Determine the [x, y] coordinate at the center of the cell enclosing the given text.  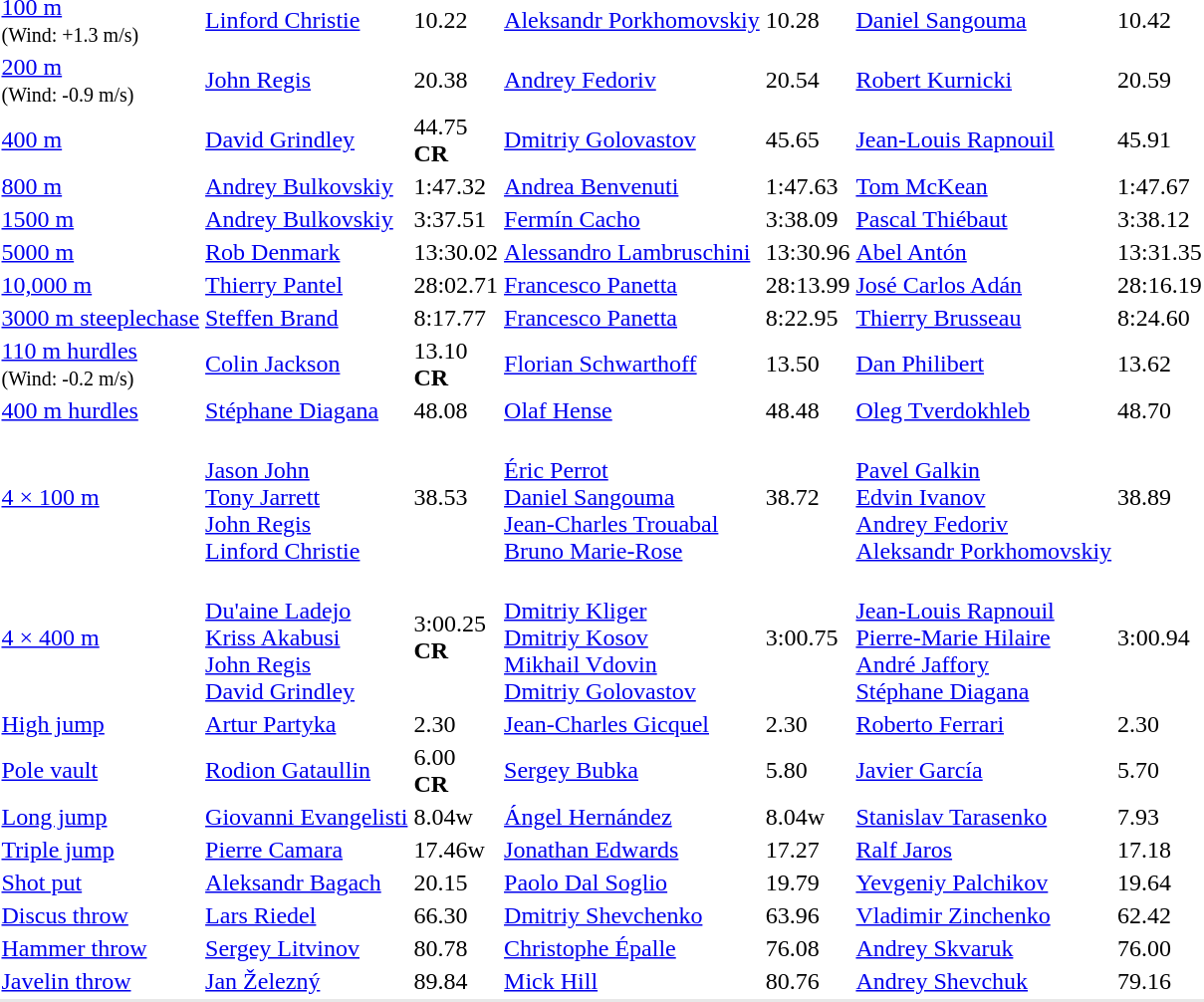
3:00.94 [1160, 637]
3:00.75 [808, 637]
400 m hurdles [101, 410]
45.65 [808, 139]
Sergey Bubka [632, 771]
8:17.77 [456, 318]
48.70 [1160, 410]
Jean-Charles Gicquel [632, 724]
48.08 [456, 410]
Triple jump [101, 850]
Jan Železný [307, 981]
45.91 [1160, 139]
Thierry Brusseau [984, 318]
Jason JohnTony JarrettJohn RegisLinford Christie [307, 497]
Robert Kurnicki [984, 80]
80.78 [456, 948]
10,000 m [101, 285]
28:02.71 [456, 285]
Dmitriy Shevchenko [632, 915]
Sergey Litvinov [307, 948]
79.16 [1160, 981]
80.76 [808, 981]
Abel Antón [984, 252]
1:47.63 [808, 186]
Thierry Pantel [307, 285]
Christophe Épalle [632, 948]
Dmitriy Golovastov [632, 139]
17.27 [808, 850]
Alessandro Lambruschini [632, 252]
8:24.60 [1160, 318]
Stanislav Tarasenko [984, 817]
66.30 [456, 915]
Giovanni Evangelisti [307, 817]
5.70 [1160, 771]
Andrea Benvenuti [632, 186]
Javelin throw [101, 981]
Long jump [101, 817]
Javier García [984, 771]
Pole vault [101, 771]
8:22.95 [808, 318]
1:47.32 [456, 186]
Lars Riedel [307, 915]
400 m [101, 139]
Paolo Dal Soglio [632, 882]
800 m [101, 186]
3:37.51 [456, 219]
John Regis [307, 80]
3000 m steeplechase [101, 318]
Jonathan Edwards [632, 850]
Andrey Skvaruk [984, 948]
5.80 [808, 771]
Jean-Louis Rapnouil [984, 139]
76.00 [1160, 948]
Ángel Hernández [632, 817]
76.08 [808, 948]
High jump [101, 724]
20.54 [808, 80]
38.53 [456, 497]
20.59 [1160, 80]
13:31.35 [1160, 252]
89.84 [456, 981]
1500 m [101, 219]
Pierre Camara [307, 850]
4 × 400 m [101, 637]
1:47.67 [1160, 186]
Fermín Cacho [632, 219]
17.46w [456, 850]
4 × 100 m [101, 497]
28:13.99 [808, 285]
5000 m [101, 252]
38.72 [808, 497]
Olaf Hense [632, 410]
Éric PerrotDaniel SangoumaJean-Charles TrouabalBruno Marie-Rose [632, 497]
Florian Schwarthoff [632, 365]
28:16.19 [1160, 285]
Aleksandr Bagach [307, 882]
Yevgeniy Palchikov [984, 882]
13:30.96 [808, 252]
63.96 [808, 915]
110 m hurdles(Wind: -0.2 m/s) [101, 365]
Andrey Shevchuk [984, 981]
200 m(Wind: -0.9 m/s) [101, 80]
Shot put [101, 882]
Vladimir Zinchenko [984, 915]
Rodion Gataullin [307, 771]
7.93 [1160, 817]
19.64 [1160, 882]
Pavel GalkinEdvin IvanovAndrey FedorivAleksandr Porkhomovskiy [984, 497]
Dmitriy KligerDmitriy KosovMikhail VdovinDmitriy Golovastov [632, 637]
3:00.25CR [456, 637]
Hammer throw [101, 948]
19.79 [808, 882]
Roberto Ferrari [984, 724]
62.42 [1160, 915]
13.50 [808, 365]
3:38.09 [808, 219]
Stéphane Diagana [307, 410]
Mick Hill [632, 981]
17.18 [1160, 850]
Artur Partyka [307, 724]
Discus throw [101, 915]
13.10CR [456, 365]
Ralf Jaros [984, 850]
3:38.12 [1160, 219]
Andrey Fedoriv [632, 80]
20.15 [456, 882]
6.00CR [456, 771]
Tom McKean [984, 186]
Rob Denmark [307, 252]
Jean-Louis RapnouilPierre-Marie HilaireAndré JafforyStéphane Diagana [984, 637]
48.48 [808, 410]
44.75CR [456, 139]
Du'aine LadejoKriss AkabusiJohn RegisDavid Grindley [307, 637]
13:30.02 [456, 252]
13.62 [1160, 365]
David Grindley [307, 139]
José Carlos Adán [984, 285]
Oleg Tverdokhleb [984, 410]
Dan Philibert [984, 365]
Colin Jackson [307, 365]
20.38 [456, 80]
38.89 [1160, 497]
Pascal Thiébaut [984, 219]
Steffen Brand [307, 318]
